Pinpoint the cell where the given text exists, returning its [x, y] midpoint coordinate. 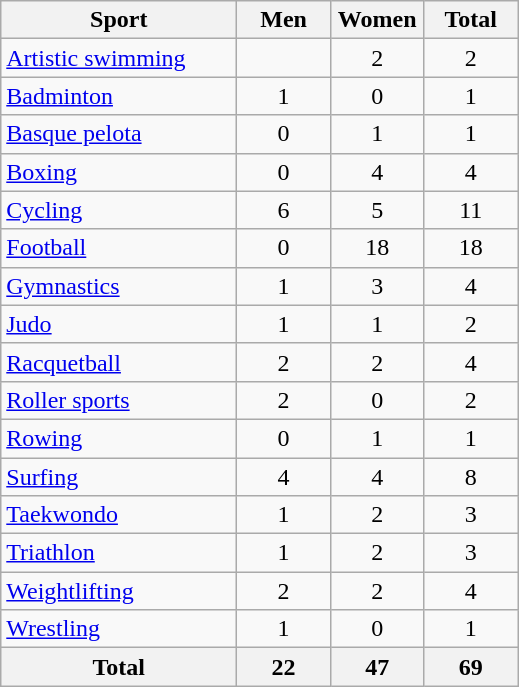
Boxing [119, 172]
22 [284, 667]
Cycling [119, 210]
Taekwondo [119, 515]
Basque pelota [119, 134]
5 [377, 210]
Triathlon [119, 553]
Wrestling [119, 629]
Sport [119, 20]
Surfing [119, 477]
11 [471, 210]
Weightlifting [119, 591]
69 [471, 667]
6 [284, 210]
Rowing [119, 438]
Artistic swimming [119, 58]
8 [471, 477]
Badminton [119, 96]
Women [377, 20]
Racquetball [119, 362]
Gymnastics [119, 286]
Men [284, 20]
Football [119, 248]
Roller sports [119, 400]
47 [377, 667]
Judo [119, 324]
